Detect which cell encompasses the target text, then output its (X, Y) center coordinate. 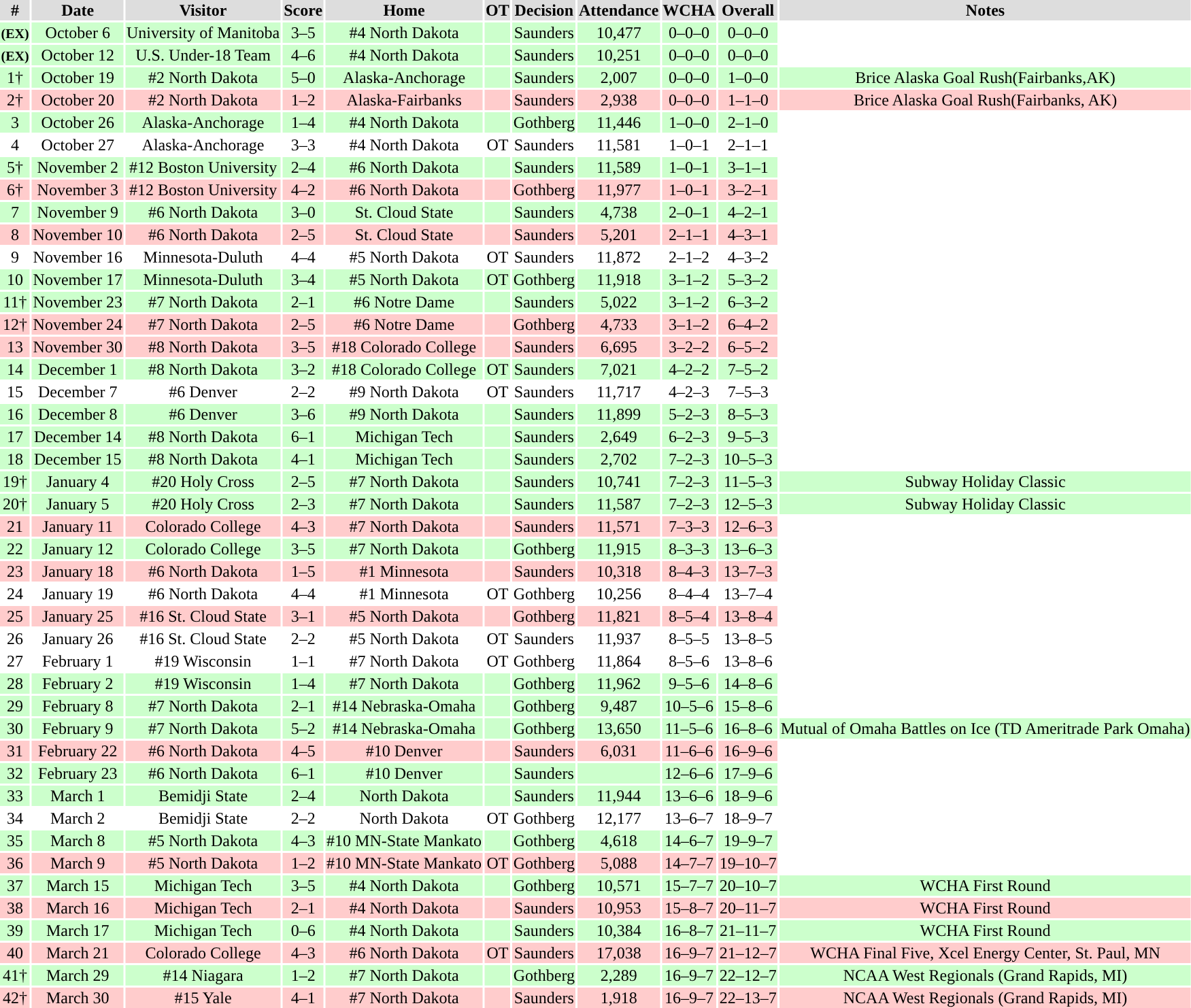
7 (15, 212)
December 1 (78, 369)
17 (15, 437)
15–8–7 (689, 908)
15–8–6 (748, 706)
14–8–6 (748, 684)
WCHA (689, 10)
18 (15, 459)
Home (404, 10)
12,177 (618, 818)
Overall (748, 10)
January 12 (78, 549)
3–4 (303, 280)
10,256 (618, 594)
34 (15, 818)
14–6–7 (689, 841)
January 4 (78, 482)
November 9 (78, 212)
21–12–7 (748, 953)
Brice Alaska Goal Rush(Fairbanks,AK) (985, 78)
# (15, 10)
March 8 (78, 841)
1† (15, 78)
2–3 (303, 504)
3–1–1 (748, 167)
January 19 (78, 594)
20–11–7 (748, 908)
11† (15, 302)
11,821 (618, 616)
2,289 (618, 975)
19–10–7 (748, 863)
2–1–2 (689, 257)
3–3 (303, 145)
2,649 (618, 437)
28 (15, 684)
25 (15, 616)
3–6 (303, 414)
11,977 (618, 190)
8–5–4 (689, 616)
Mutual of Omaha Battles on Ice (TD Ameritrade Park Omaha) (985, 728)
13,650 (618, 728)
11,717 (618, 392)
November 3 (78, 190)
February 8 (78, 706)
November 17 (78, 280)
10–5–3 (748, 459)
22–13–7 (748, 998)
October 19 (78, 78)
Visitor (203, 10)
11–5–6 (689, 728)
March 21 (78, 953)
9,487 (618, 706)
40 (15, 953)
5,022 (618, 302)
Alaska-Fairbanks (404, 100)
12–5–3 (748, 504)
15 (15, 392)
January 18 (78, 571)
41† (15, 975)
38 (15, 908)
5† (15, 167)
February 2 (78, 684)
9 (15, 257)
4–2 (303, 190)
8–4–3 (689, 571)
21–11–7 (748, 930)
27 (15, 661)
1–5 (303, 571)
11,446 (618, 122)
4 (15, 145)
February 23 (78, 773)
35 (15, 841)
March 9 (78, 863)
November 30 (78, 347)
4,733 (618, 324)
3–2–2 (689, 347)
4–2–2 (689, 369)
U.S. Under-18 Team (203, 55)
11–5–3 (748, 482)
19† (15, 482)
5,088 (618, 863)
4–3–2 (748, 257)
20† (15, 504)
2–0–1 (689, 212)
March 30 (78, 998)
WCHA Final Five, Xcel Energy Center, St. Paul, MN (985, 953)
3–2 (303, 369)
#14 Niagara (203, 975)
16–8–6 (748, 728)
13–8–6 (748, 661)
15–7–7 (689, 886)
5–3–2 (748, 280)
November 23 (78, 302)
6–4–2 (748, 324)
4–3–1 (748, 235)
2† (15, 100)
6,031 (618, 751)
7–5–3 (748, 392)
December 7 (78, 392)
31 (15, 751)
23 (15, 571)
29 (15, 706)
4–5 (303, 751)
10,741 (618, 482)
13–8–5 (748, 639)
13 (15, 347)
10,251 (618, 55)
March 16 (78, 908)
42† (15, 998)
11,918 (618, 280)
2,938 (618, 100)
11,581 (618, 145)
7–5–2 (748, 369)
11,587 (618, 504)
17–9–6 (748, 773)
8–5–6 (689, 661)
February 1 (78, 661)
Notes (985, 10)
13–6–7 (689, 818)
11,899 (618, 414)
January 25 (78, 616)
8 (15, 235)
March 17 (78, 930)
5–0 (303, 78)
10,571 (618, 886)
March 2 (78, 818)
November 10 (78, 235)
4–6 (303, 55)
December 8 (78, 414)
March 1 (78, 796)
37 (15, 886)
39 (15, 930)
Date (78, 10)
21 (15, 526)
March 15 (78, 886)
13–7–4 (748, 594)
20–10–7 (748, 886)
4–2–1 (748, 212)
16 (15, 414)
1–1 (303, 661)
October 20 (78, 100)
December 15 (78, 459)
8–3–3 (689, 549)
January 5 (78, 504)
11,937 (618, 639)
Brice Alaska Goal Rush(Fairbanks, AK) (985, 100)
3 (15, 122)
6,695 (618, 347)
13–6–3 (748, 549)
October 26 (78, 122)
December 14 (78, 437)
6–2–3 (689, 437)
11,915 (618, 549)
10,384 (618, 930)
7–3–3 (689, 526)
February 9 (78, 728)
33 (15, 796)
11,962 (618, 684)
36 (15, 863)
10,477 (618, 33)
7,021 (618, 369)
12–6–6 (689, 773)
October 6 (78, 33)
November 16 (78, 257)
13–8–4 (748, 616)
November 24 (78, 324)
6–3–2 (748, 302)
5,201 (618, 235)
11,944 (618, 796)
12† (15, 324)
Attendance (618, 10)
8–5–3 (748, 414)
22–12–7 (748, 975)
October 27 (78, 145)
6–5–2 (748, 347)
12–6–3 (748, 526)
October 12 (78, 55)
10,318 (618, 571)
5–2 (303, 728)
16–9–6 (748, 751)
2,007 (618, 78)
10 (15, 280)
November 2 (78, 167)
30 (15, 728)
4–2–3 (689, 392)
11,864 (618, 661)
11,589 (618, 167)
26 (15, 639)
4,618 (618, 841)
January 26 (78, 639)
10–5–6 (689, 706)
13–7–3 (748, 571)
16–8–7 (689, 930)
3–1 (303, 616)
#15 Yale (203, 998)
11–6–6 (689, 751)
Decision (544, 10)
University of Manitoba (203, 33)
14 (15, 369)
February 22 (78, 751)
11,872 (618, 257)
3–0 (303, 212)
0–6 (303, 930)
8–5–5 (689, 639)
4,738 (618, 212)
18–9–7 (748, 818)
19–9–7 (748, 841)
8–4–4 (689, 594)
24 (15, 594)
22 (15, 549)
11,571 (618, 526)
18–9–6 (748, 796)
January 11 (78, 526)
1–1–0 (748, 100)
5–2–3 (689, 414)
9–5–6 (689, 684)
1,918 (618, 998)
32 (15, 773)
10,953 (618, 908)
2,702 (618, 459)
6† (15, 190)
March 29 (78, 975)
13–6–6 (689, 796)
17,038 (618, 953)
14–7–7 (689, 863)
9–5–3 (748, 437)
3–2–1 (748, 190)
Score (303, 10)
2–1–0 (748, 122)
